Pinpoint the cell where the given text exists, returning its (X, Y) midpoint coordinate. 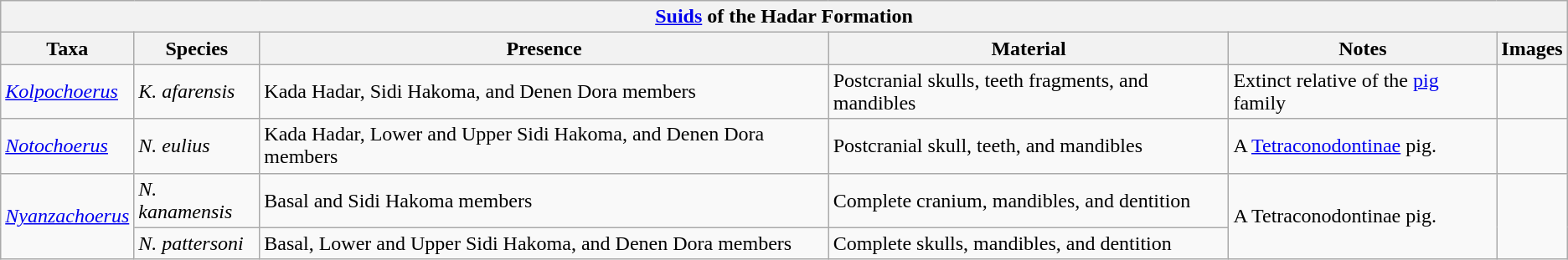
Taxa (67, 48)
Kada Hadar, Lower and Upper Sidi Hakoma, and Denen Dora members (544, 145)
Species (197, 48)
Extinct relative of the pig family (1363, 92)
Complete skulls, mandibles, and dentition (1029, 243)
Basal, Lower and Upper Sidi Hakoma, and Denen Dora members (544, 243)
Notes (1363, 48)
K. afarensis (197, 92)
Kada Hadar, Sidi Hakoma, and Denen Dora members (544, 92)
Suids of the Hadar Formation (784, 17)
Nyanzachoerus (67, 216)
N. kanamensis (197, 201)
Material (1029, 48)
Images (1532, 48)
Complete cranium, mandibles, and dentition (1029, 201)
Postcranial skull, teeth, and mandibles (1029, 145)
N. eulius (197, 145)
N. pattersoni (197, 243)
Notochoerus (67, 145)
Kolpochoerus (67, 92)
Presence (544, 48)
Basal and Sidi Hakoma members (544, 201)
Postcranial skulls, teeth fragments, and mandibles (1029, 92)
